Find where the given text appears and provide that cell's center as (X, Y) coordinate. 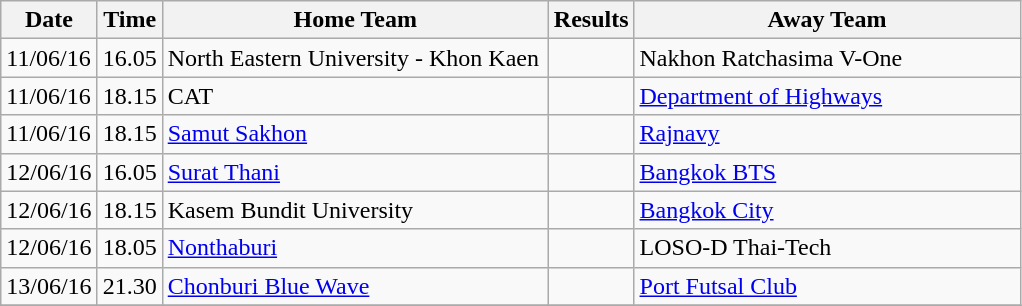
Rajnavy (827, 134)
Time (130, 20)
21.30 (130, 286)
Port Futsal Club (827, 286)
Bangkok BTS (827, 172)
Nonthaburi (355, 248)
LOSO-D Thai-Tech (827, 248)
Department of Highways (827, 96)
Kasem Bundit University (355, 210)
Chonburi Blue Wave (355, 286)
Date (49, 20)
Surat Thani (355, 172)
Results (591, 20)
Away Team (827, 20)
13/06/16 (49, 286)
Nakhon Ratchasima V-One (827, 58)
Samut Sakhon (355, 134)
CAT (355, 96)
Home Team (355, 20)
North Eastern University - Khon Kaen (355, 58)
18.05 (130, 248)
Bangkok City (827, 210)
